Find where the given text appears and provide that cell's center as [x, y] coordinate. 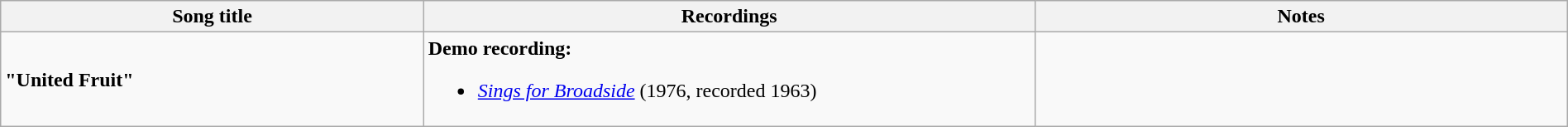
Recordings [729, 17]
Song title [213, 17]
Notes [1301, 17]
"United Fruit" [213, 80]
Demo recording:Sings for Broadside (1976, recorded 1963) [729, 80]
